Scan for the cell matching the given text and deliver its [X, Y] coordinate at center. 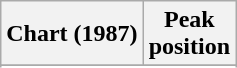
Peakposition [189, 34]
Chart (1987) [72, 34]
